Return the (x, y) coordinate for the center point of the cell that contains the specified text.  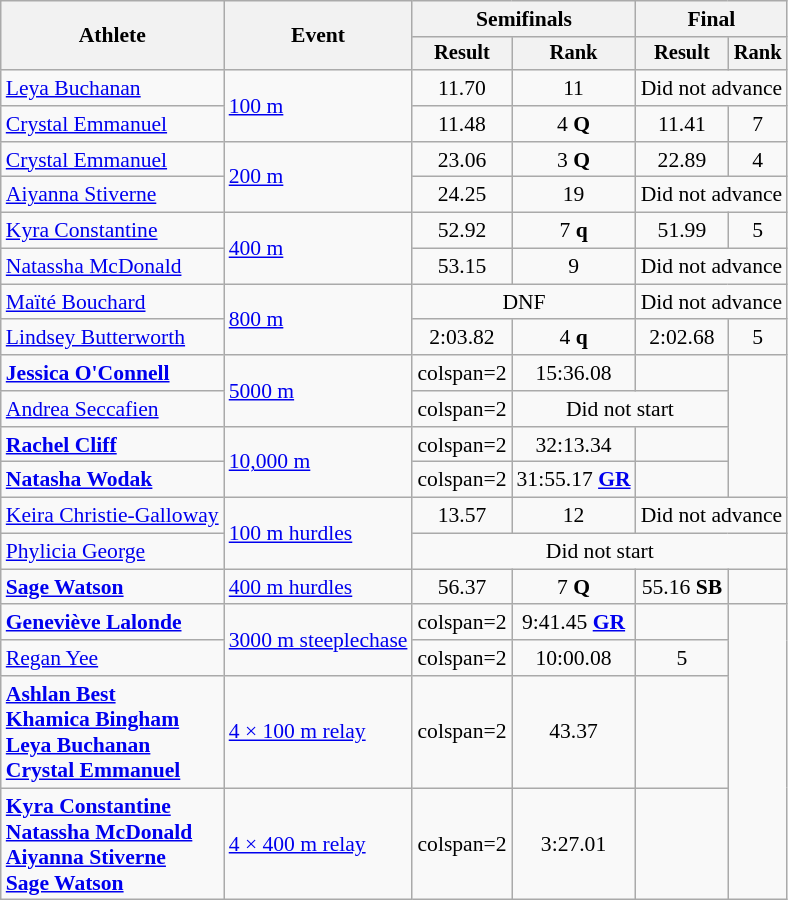
400 m hurdles (318, 587)
Andrea Seccafien (112, 409)
100 m hurdles (318, 534)
11.48 (462, 124)
Regan Yee (112, 658)
4 × 100 m relay (318, 732)
3000 m steeplechase (318, 640)
Jessica O'Connell (112, 373)
400 m (318, 248)
51.99 (682, 231)
2:02.68 (682, 338)
800 m (318, 320)
4 Q (574, 124)
Sage Watson (112, 587)
Lindsey Butterworth (112, 338)
7 Q (574, 587)
10:00.08 (574, 658)
Final (712, 19)
11.41 (682, 124)
13.57 (462, 516)
22.89 (682, 160)
4 q (574, 338)
10,000 m (318, 462)
23.06 (462, 160)
3:27.01 (574, 844)
19 (574, 195)
Natassha McDonald (112, 267)
24.25 (462, 195)
Geneviève Lalonde (112, 623)
11.70 (462, 88)
Semifinals (524, 19)
43.37 (574, 732)
12 (574, 516)
2:03.82 (462, 338)
5000 m (318, 390)
100 m (318, 106)
15:36.08 (574, 373)
9:41.45 GR (574, 623)
4 × 400 m relay (318, 844)
55.16 SB (682, 587)
200 m (318, 178)
Aiyanna Stiverne (112, 195)
52.92 (462, 231)
Leya Buchanan (112, 88)
3 Q (574, 160)
11 (574, 88)
7 q (574, 231)
Natasha Wodak (112, 480)
DNF (524, 302)
Keira Christie-Galloway (112, 516)
Event (318, 36)
Maïté Bouchard (112, 302)
Phylicia George (112, 552)
53.15 (462, 267)
Kyra Constantine (112, 231)
32:13.34 (574, 445)
31:55.17 GR (574, 480)
Athlete (112, 36)
Kyra ConstantineNatassha McDonaldAiyanna StiverneSage Watson (112, 844)
7 (758, 124)
56.37 (462, 587)
9 (574, 267)
Ashlan BestKhamica BinghamLeya BuchananCrystal Emmanuel (112, 732)
4 (758, 160)
Rachel Cliff (112, 445)
